Capture the cell that displays the provided text and extract its (X, Y) central coordinate. 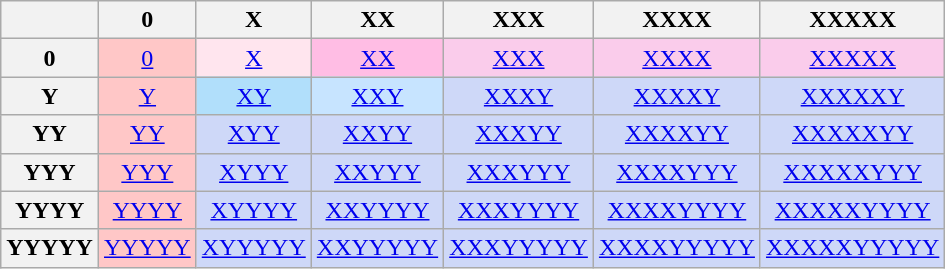
XXYY (377, 134)
XXYYYYY (377, 248)
XXYYY (377, 172)
XYY (254, 134)
XYYY (254, 172)
XXXXYYYYY (676, 248)
XXXXYY (676, 134)
XXYYYY (377, 210)
XXXXYYY (676, 172)
XXXXYYYY (676, 210)
XXXXXYY (852, 134)
XXXXXYYYYY (852, 248)
XXXY (519, 96)
XXXXXYYY (852, 172)
XXXYY (519, 134)
XXXYYY (519, 172)
XXXXY (676, 96)
XXXXXY (852, 96)
XY (254, 96)
XYYYY (254, 210)
XXXYYYY (519, 210)
XXXYYYYY (519, 248)
XXY (377, 96)
XYYYYY (254, 248)
XXXXXYYYY (852, 210)
